Extract the [X, Y] coordinate from the center of the cell holding the provided text.  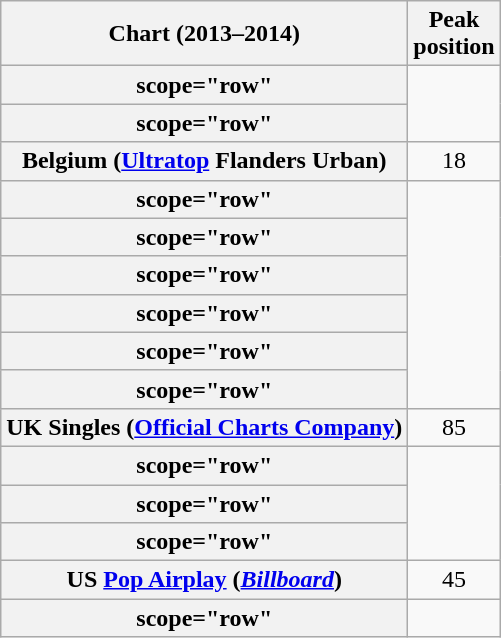
US Pop Airplay (Billboard) [204, 580]
18 [454, 161]
45 [454, 580]
85 [454, 427]
Belgium (Ultratop Flanders Urban) [204, 161]
Peakposition [454, 34]
UK Singles (Official Charts Company) [204, 427]
Chart (2013–2014) [204, 34]
